Provide the (x, y) coordinate of the cell's center where the given text is located.  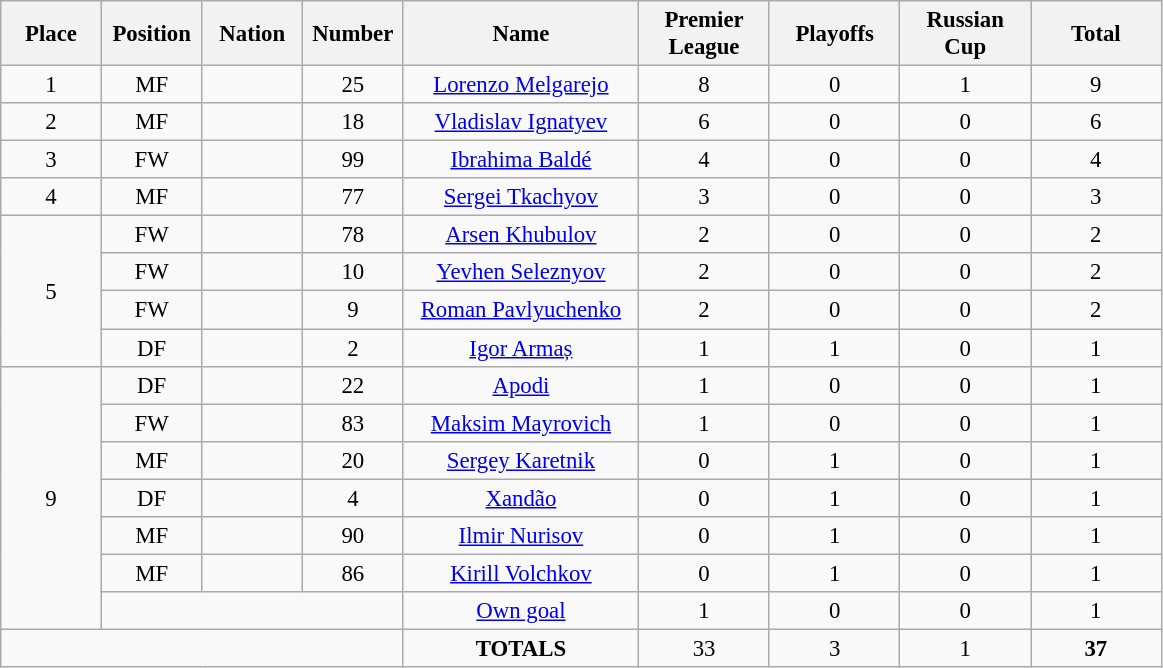
Apodi (521, 385)
18 (354, 122)
Sergei Tkachyov (521, 197)
37 (1096, 648)
5 (52, 291)
Arsen Khubulov (521, 235)
86 (354, 573)
Xandão (521, 498)
Vladislav Ignatyev (521, 122)
Ibrahima Baldé (521, 160)
22 (354, 385)
Roman Pavlyuchenko (521, 310)
99 (354, 160)
8 (704, 85)
20 (354, 460)
Ilmir Nurisov (521, 536)
Yevhen Seleznyov (521, 273)
Sergey Karetnik (521, 460)
Russian Cup (966, 34)
Playoffs (834, 34)
Igor Armaș (521, 348)
Lorenzo Melgarejo (521, 85)
Place (52, 34)
77 (354, 197)
78 (354, 235)
Premier League (704, 34)
Maksim Mayrovich (521, 423)
TOTALS (521, 648)
Kirill Volchkov (521, 573)
Position (152, 34)
33 (704, 648)
83 (354, 423)
10 (354, 273)
Name (521, 34)
90 (354, 536)
Number (354, 34)
25 (354, 85)
Own goal (521, 611)
Total (1096, 34)
Nation (252, 34)
